Provide the (X, Y) coordinate of the cell's center where the given text is located.  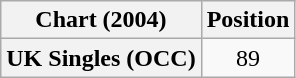
UK Singles (OCC) (101, 58)
Chart (2004) (101, 20)
Position (248, 20)
89 (248, 58)
